Scan for the cell matching the given text and deliver its [x, y] coordinate at center. 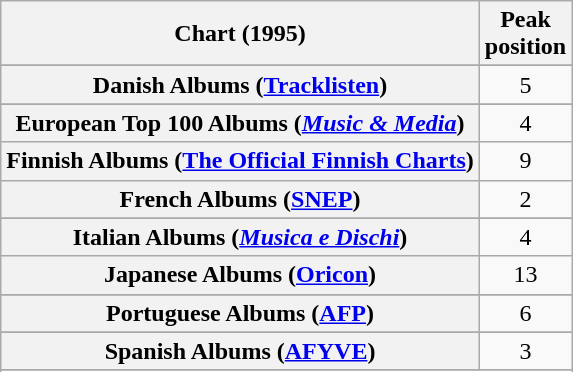
9 [525, 161]
Finnish Albums (The Official Finnish Charts) [240, 161]
Spanish Albums (AFYVE) [240, 351]
13 [525, 275]
2 [525, 199]
Italian Albums (Musica e Dischi) [240, 237]
Japanese Albums (Oricon) [240, 275]
French Albums (SNEP) [240, 199]
5 [525, 85]
Chart (1995) [240, 34]
6 [525, 313]
Peakposition [525, 34]
Portuguese Albums (AFP) [240, 313]
3 [525, 351]
European Top 100 Albums (Music & Media) [240, 123]
Danish Albums (Tracklisten) [240, 85]
